Search for the cell housing the specified text and yield its (X, Y) center coordinate. 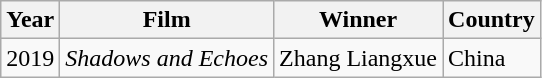
Country (492, 20)
2019 (30, 58)
Year (30, 20)
Zhang Liangxue (358, 58)
Shadows and Echoes (167, 58)
Film (167, 20)
Winner (358, 20)
China (492, 58)
